Pinpoint the cell where the given text exists, returning its (x, y) midpoint coordinate. 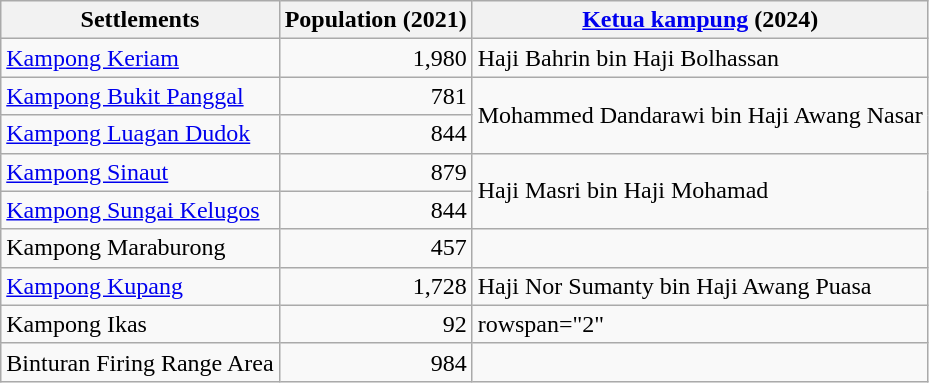
rowspan="2" (700, 324)
1,980 (376, 58)
92 (376, 324)
Population (2021) (376, 20)
Kampong Maraburong (140, 248)
Settlements (140, 20)
984 (376, 362)
Kampong Ikas (140, 324)
457 (376, 248)
Kampong Luagan Dudok (140, 134)
Kampong Bukit Panggal (140, 96)
Ketua kampung (2024) (700, 20)
Mohammed Dandarawi bin Haji Awang Nasar (700, 115)
Haji Bahrin bin Haji Bolhassan (700, 58)
1,728 (376, 286)
781 (376, 96)
Kampong Sungai Kelugos (140, 210)
Haji Nor Sumanty bin Haji Awang Puasa (700, 286)
Kampong Keriam (140, 58)
879 (376, 172)
Haji Masri bin Haji Mohamad (700, 191)
Binturan Firing Range Area (140, 362)
Kampong Sinaut (140, 172)
Kampong Kupang (140, 286)
